Output the [X, Y] coordinate of the center of the cell containing the given text.  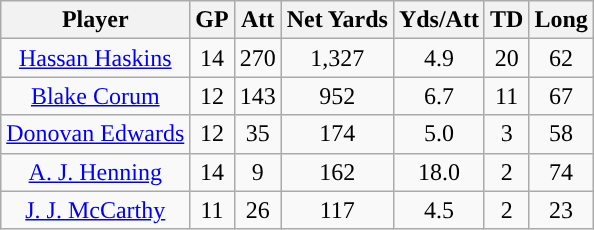
GP [212, 20]
26 [258, 210]
20 [506, 58]
Long [561, 20]
23 [561, 210]
62 [561, 58]
4.5 [438, 210]
952 [337, 96]
35 [258, 134]
67 [561, 96]
TD [506, 20]
3 [506, 134]
4.9 [438, 58]
1,327 [337, 58]
143 [258, 96]
74 [561, 172]
Att [258, 20]
Net Yards [337, 20]
270 [258, 58]
58 [561, 134]
162 [337, 172]
174 [337, 134]
9 [258, 172]
18.0 [438, 172]
J. J. McCarthy [96, 210]
A. J. Henning [96, 172]
Yds/Att [438, 20]
Donovan Edwards [96, 134]
Player [96, 20]
Hassan Haskins [96, 58]
Blake Corum [96, 96]
6.7 [438, 96]
117 [337, 210]
5.0 [438, 134]
